From the cell containing the given text, extract its center point as [X, Y] coordinate. 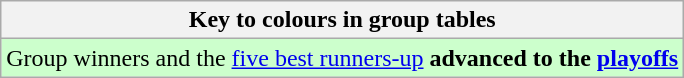
Group winners and the five best runners-up advanced to the playoffs [342, 58]
Key to colours in group tables [342, 20]
